Return [x, y] of the center of cell containing provided text 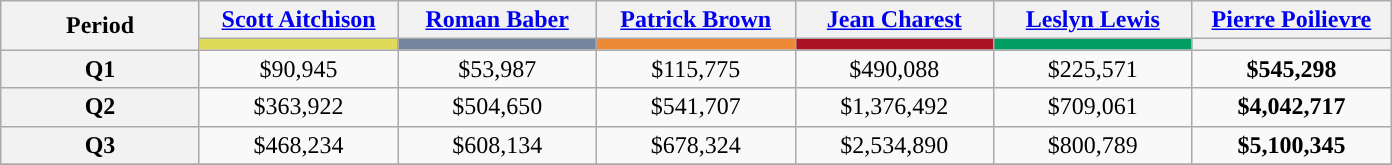
$90,945 [298, 69]
Q3 [100, 145]
$504,650 [498, 107]
$1,376,492 [894, 107]
$468,234 [298, 145]
Period [100, 26]
$608,134 [498, 145]
Q1 [100, 69]
$545,298 [1292, 69]
$490,088 [894, 69]
Patrick Brown [696, 20]
$541,707 [696, 107]
$53,987 [498, 69]
$709,061 [1094, 107]
Leslyn Lewis [1094, 20]
Q2 [100, 107]
$4,042,717 [1292, 107]
$2,534,890 [894, 145]
$678,324 [696, 145]
$225,571 [1094, 69]
$800,789 [1094, 145]
$5,100,345 [1292, 145]
Pierre Poilievre [1292, 20]
$363,922 [298, 107]
Jean Charest [894, 20]
Roman Baber [498, 20]
$115,775 [696, 69]
Scott Aitchison [298, 20]
